Locate the cell with the specified text and output its (x, y) center coordinate. 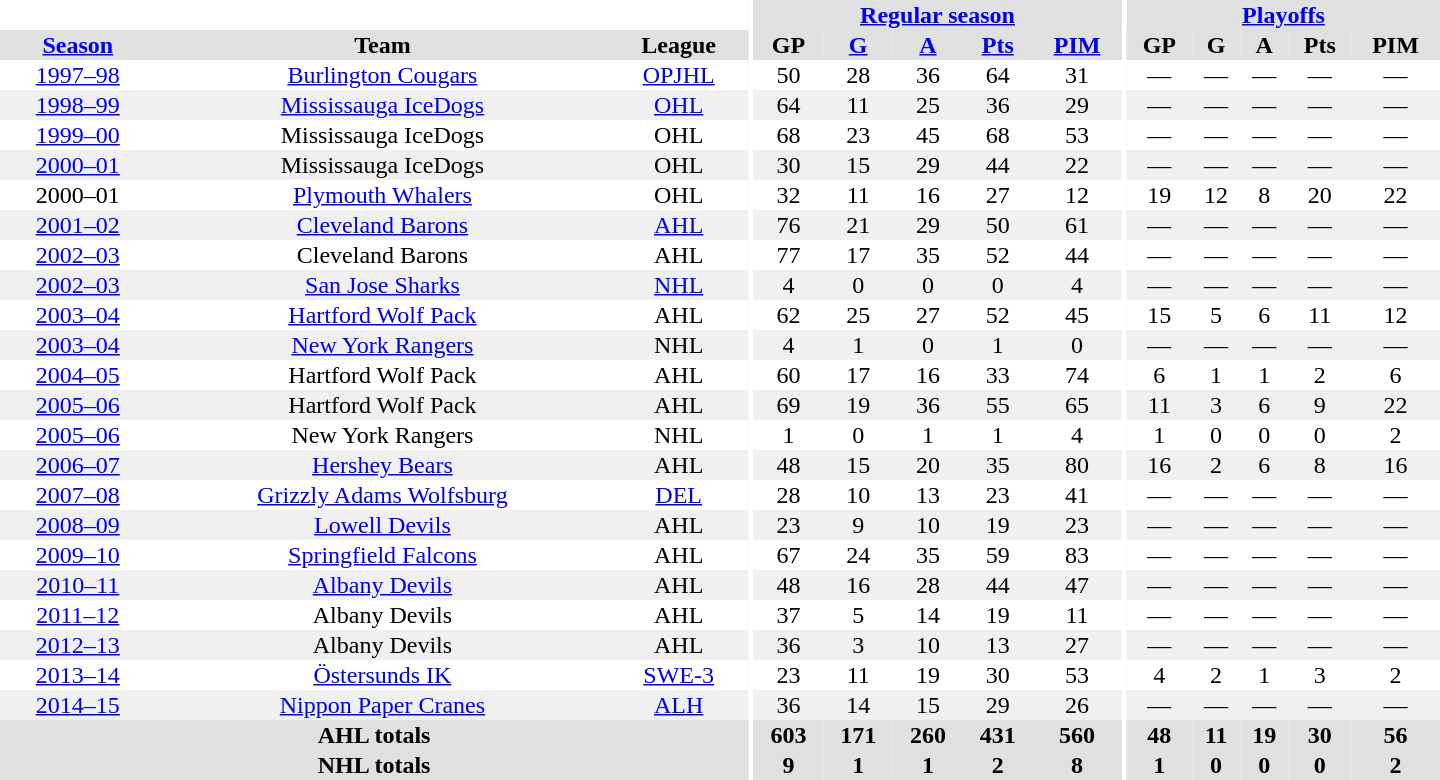
AHL totals (374, 735)
2012–13 (78, 645)
62 (789, 315)
260 (928, 735)
55 (998, 405)
1997–98 (78, 75)
Grizzly Adams Wolfsburg (383, 495)
33 (998, 375)
59 (998, 555)
2010–11 (78, 585)
32 (789, 195)
61 (1078, 225)
69 (789, 405)
67 (789, 555)
San Jose Sharks (383, 285)
431 (998, 735)
NHL totals (374, 765)
SWE-3 (678, 675)
2007–08 (78, 495)
171 (858, 735)
Playoffs (1284, 15)
OPJHL (678, 75)
37 (789, 615)
2001–02 (78, 225)
2009–10 (78, 555)
77 (789, 255)
Hershey Bears (383, 465)
26 (1078, 705)
83 (1078, 555)
41 (1078, 495)
24 (858, 555)
Season (78, 45)
1999–00 (78, 135)
Nippon Paper Cranes (383, 705)
2013–14 (78, 675)
2004–05 (78, 375)
2008–09 (78, 525)
Lowell Devils (383, 525)
60 (789, 375)
Plymouth Whalers (383, 195)
2011–12 (78, 615)
Östersunds IK (383, 675)
21 (858, 225)
80 (1078, 465)
56 (1396, 735)
DEL (678, 495)
31 (1078, 75)
560 (1078, 735)
2014–15 (78, 705)
Regular season (938, 15)
ALH (678, 705)
1998–99 (78, 105)
76 (789, 225)
74 (1078, 375)
47 (1078, 585)
Springfield Falcons (383, 555)
Team (383, 45)
Burlington Cougars (383, 75)
League (678, 45)
603 (789, 735)
2006–07 (78, 465)
65 (1078, 405)
